Return the [x, y] coordinate for the center point of the cell that contains the specified text.  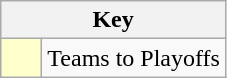
Teams to Playoffs [134, 58]
Key [114, 20]
